Provide the (X, Y) coordinate of the cell's center where the given text is located.  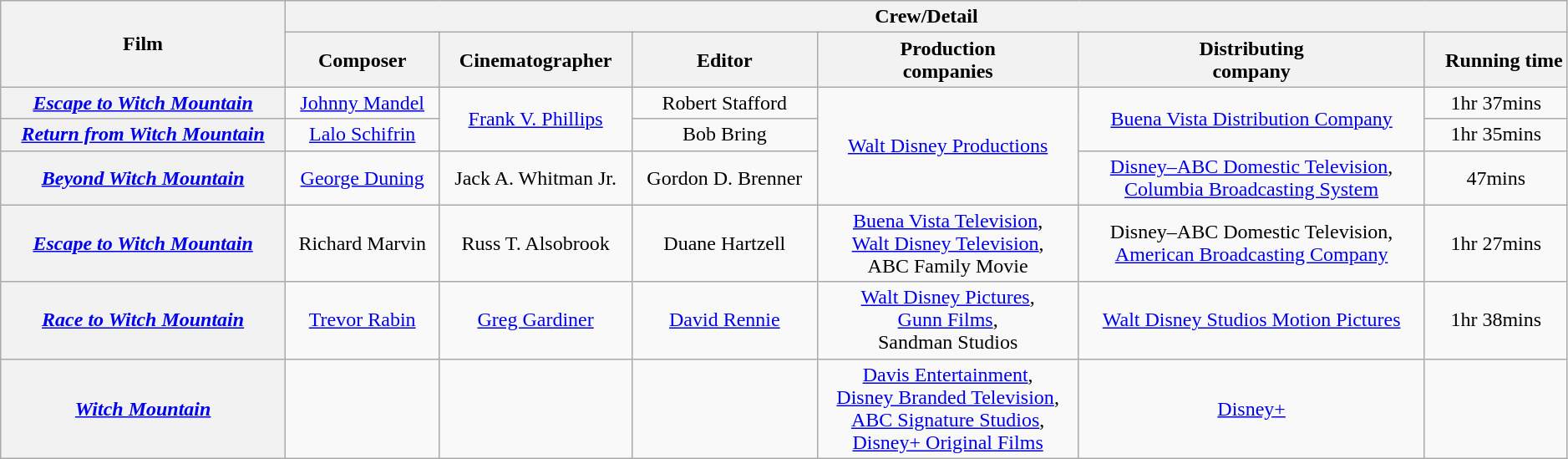
Running time (1495, 60)
Beyond Witch Mountain (144, 177)
Film (144, 43)
Richard Marvin (363, 243)
Trevor Rabin (363, 320)
1hr 37mins (1495, 103)
1hr 35mins (1495, 135)
Production companies (947, 60)
Walt Disney Pictures, Gunn Films, Sandman Studios (947, 320)
Lalo Schifrin (363, 135)
Disney–ABC Domestic Television, Columbia Broadcasting System (1251, 177)
Crew/Detail (927, 17)
Frank V. Phillips (535, 119)
Greg Gardiner (535, 320)
Robert Stafford (724, 103)
Walt Disney Studios Motion Pictures (1251, 320)
Distributing company (1251, 60)
Gordon D. Brenner (724, 177)
Composer (363, 60)
Cinematographer (535, 60)
Disney–ABC Domestic Television, American Broadcasting Company (1251, 243)
Russ T. Alsobrook (535, 243)
Jack A. Whitman Jr. (535, 177)
Disney+ (1251, 408)
Walt Disney Productions (947, 145)
Duane Hartzell (724, 243)
George Duning (363, 177)
Return from Witch Mountain (144, 135)
Davis Entertainment, Disney Branded Television, ABC Signature Studios, Disney+ Original Films (947, 408)
47mins (1495, 177)
Bob Bring (724, 135)
Johnny Mandel (363, 103)
1hr 38mins (1495, 320)
Buena Vista Distribution Company (1251, 119)
Editor (724, 60)
Race to Witch Mountain (144, 320)
1hr 27mins (1495, 243)
David Rennie (724, 320)
Witch Mountain (144, 408)
Buena Vista Television, Walt Disney Television, ABC Family Movie (947, 243)
